Scan for the cell matching the given text and deliver its (X, Y) coordinate at center. 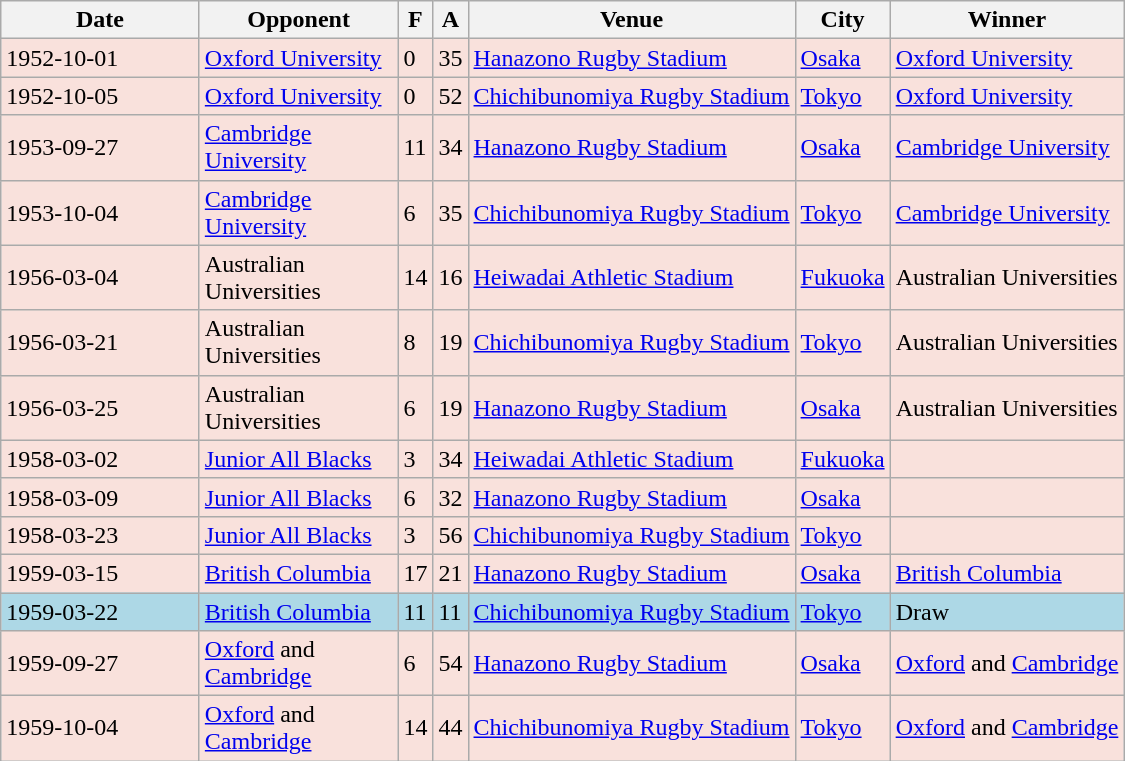
56 (450, 535)
1958-03-23 (100, 535)
8 (416, 342)
1959-09-27 (100, 664)
City (842, 20)
1953-10-04 (100, 212)
17 (416, 573)
1959-10-04 (100, 728)
A (450, 20)
1956-03-25 (100, 408)
16 (450, 278)
Date (100, 20)
1959-03-15 (100, 573)
1956-03-04 (100, 278)
32 (450, 497)
1952-10-01 (100, 58)
Venue (632, 20)
1958-03-02 (100, 459)
1952-10-05 (100, 96)
Opponent (298, 20)
54 (450, 664)
1958-03-09 (100, 497)
F (416, 20)
21 (450, 573)
Winner (1007, 20)
52 (450, 96)
1956-03-21 (100, 342)
1953-09-27 (100, 148)
Draw (1007, 611)
1959-03-22 (100, 611)
44 (450, 728)
